Locate the cell with the specified text and output its [x, y] center coordinate. 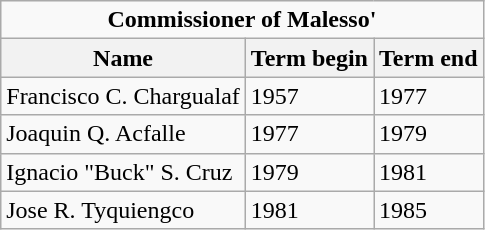
1957 [309, 96]
Term end [429, 58]
Commissioner of Malesso' [242, 20]
Term begin [309, 58]
Francisco C. Chargualaf [124, 96]
Jose R. Tyquiengco [124, 210]
1985 [429, 210]
Ignacio "Buck" S. Cruz [124, 172]
Joaquin Q. Acfalle [124, 134]
Name [124, 58]
